Identify which cell holds the provided text, then report its (X, Y) central coordinate. 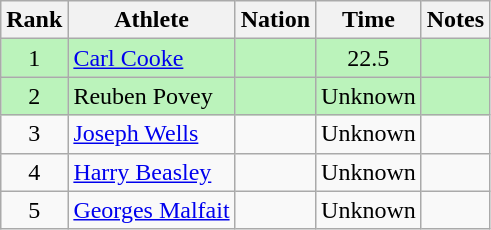
Reuben Povey (152, 96)
3 (34, 134)
5 (34, 210)
Georges Malfait (152, 210)
4 (34, 172)
2 (34, 96)
Athlete (152, 20)
Time (369, 20)
Harry Beasley (152, 172)
Carl Cooke (152, 58)
Joseph Wells (152, 134)
Notes (455, 20)
22.5 (369, 58)
1 (34, 58)
Nation (275, 20)
Rank (34, 20)
